Locate the cell with the specified text and output its [X, Y] center coordinate. 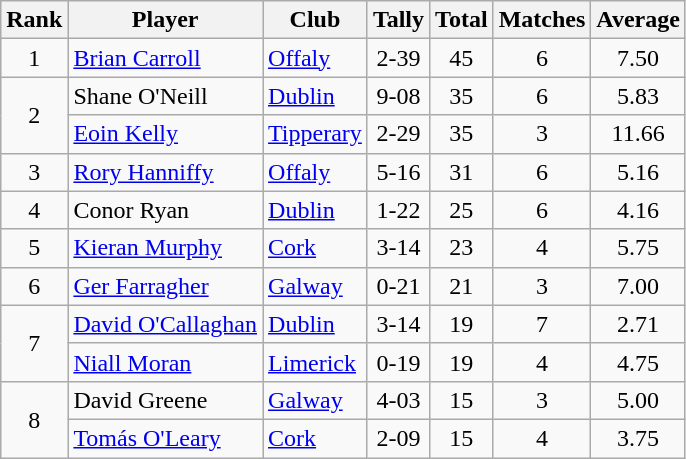
4-03 [398, 400]
4.75 [638, 362]
23 [462, 248]
Average [638, 20]
25 [462, 210]
8 [34, 419]
Total [462, 20]
Niall Moran [166, 362]
2 [34, 115]
5 [34, 248]
Limerick [316, 362]
Tipperary [316, 134]
Rory Hanniffy [166, 172]
1-22 [398, 210]
Tomás O'Leary [166, 438]
5.16 [638, 172]
11.66 [638, 134]
0-21 [398, 286]
5.83 [638, 96]
1 [34, 58]
21 [462, 286]
2.71 [638, 324]
2-39 [398, 58]
5.75 [638, 248]
0-19 [398, 362]
2-29 [398, 134]
Conor Ryan [166, 210]
David Greene [166, 400]
Eoin Kelly [166, 134]
Tally [398, 20]
Matches [542, 20]
5.00 [638, 400]
Brian Carroll [166, 58]
7.00 [638, 286]
9-08 [398, 96]
Shane O'Neill [166, 96]
Ger Farragher [166, 286]
Club [316, 20]
4.16 [638, 210]
31 [462, 172]
3.75 [638, 438]
45 [462, 58]
Kieran Murphy [166, 248]
Player [166, 20]
David O'Callaghan [166, 324]
Rank [34, 20]
2-09 [398, 438]
7.50 [638, 58]
5-16 [398, 172]
